Return the [x, y] coordinate for the center point of the cell that contains the specified text.  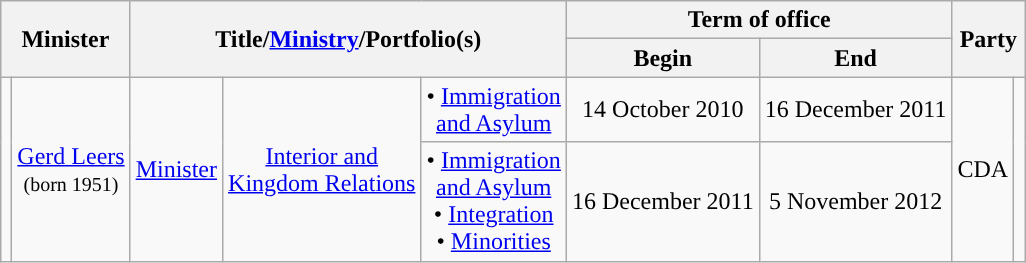
• Immigration and Asylum • Integration • Minorities [494, 202]
• Immigration and Asylum [494, 110]
Gerd Leers (born 1951) [71, 169]
14 October 2010 [662, 110]
CDA [983, 169]
End [856, 58]
Term of office [759, 20]
Party [988, 39]
Interior and Kingdom Relations [322, 169]
Begin [662, 58]
Title/Ministry/Portfolio(s) [348, 39]
5 November 2012 [856, 202]
